For the text-containing cell, return its midpoint in (x, y) coordinate format. 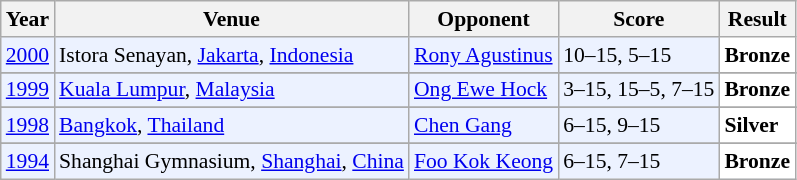
Score (638, 19)
Opponent (484, 19)
Kuala Lumpur, Malaysia (232, 90)
Year (28, 19)
6–15, 7–15 (638, 162)
Bangkok, Thailand (232, 126)
Rony Agustinus (484, 55)
Shanghai Gymnasium, Shanghai, China (232, 162)
Result (757, 19)
Venue (232, 19)
Chen Gang (484, 126)
Foo Kok Keong (484, 162)
1998 (28, 126)
2000 (28, 55)
Silver (757, 126)
6–15, 9–15 (638, 126)
Istora Senayan, Jakarta, Indonesia (232, 55)
3–15, 15–5, 7–15 (638, 90)
1994 (28, 162)
Ong Ewe Hock (484, 90)
10–15, 5–15 (638, 55)
1999 (28, 90)
